For the text-containing cell, return its midpoint in [X, Y] coordinate format. 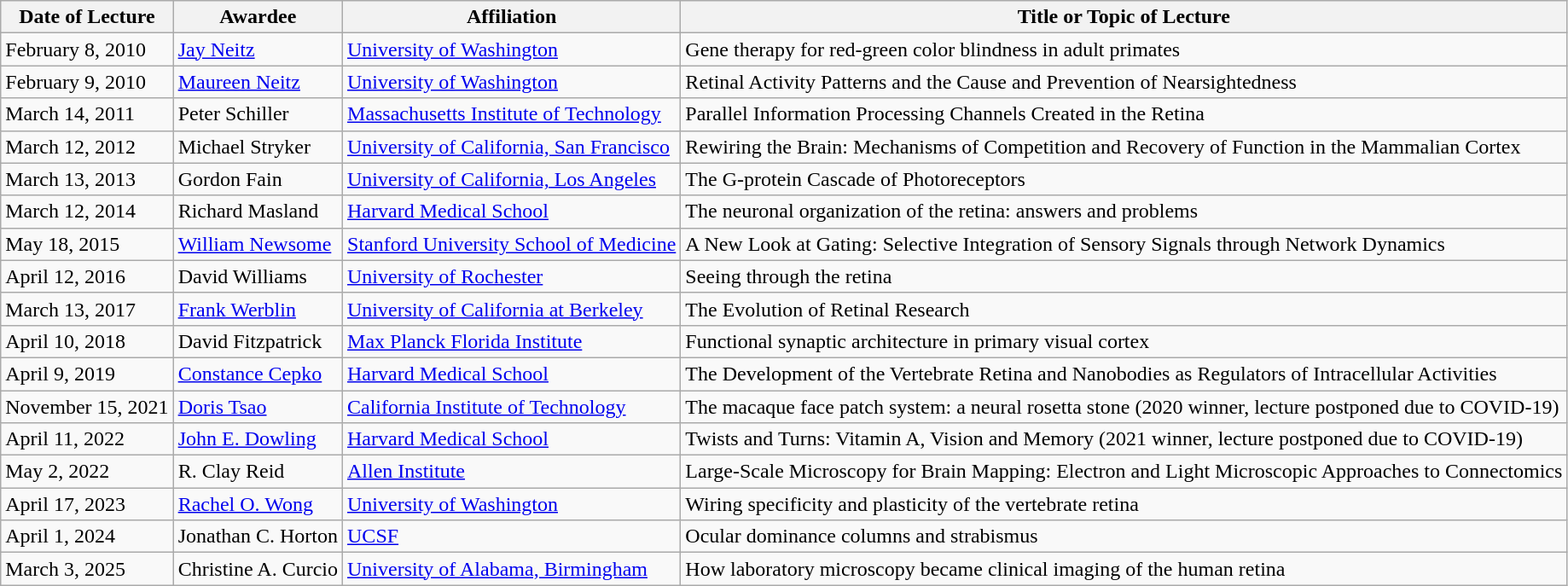
Rachel O. Wong [258, 504]
William Newsome [258, 244]
November 15, 2021 [87, 407]
March 12, 2012 [87, 147]
Twists and Turns: Vitamin A, Vision and Memory (2021 winner, lecture postponed due to COVID-19) [1124, 439]
May 18, 2015 [87, 244]
May 2, 2022 [87, 472]
University of Rochester [512, 276]
March 12, 2014 [87, 212]
Richard Masland [258, 212]
Massachusetts Institute of Technology [512, 114]
Jay Neitz [258, 49]
University of California, Los Angeles [512, 179]
April 10, 2018 [87, 341]
April 1, 2024 [87, 537]
Allen Institute [512, 472]
The Evolution of Retinal Research [1124, 309]
A New Look at Gating: Selective Integration of Sensory Signals through Network Dynamics [1124, 244]
John E. Dowling [258, 439]
How laboratory microscopy became clinical imaging of the human retina [1124, 569]
Awardee [258, 17]
David Fitzpatrick [258, 341]
March 14, 2011 [87, 114]
UCSF [512, 537]
February 8, 2010 [87, 49]
Christine A. Curcio [258, 569]
Gordon Fain [258, 179]
Max Planck Florida Institute [512, 341]
The macaque face patch system: a neural rosetta stone (2020 winner, lecture postponed due to COVID-19) [1124, 407]
Retinal Activity Patterns and the Cause and Prevention of Nearsightedness [1124, 82]
April 9, 2019 [87, 374]
Date of Lecture [87, 17]
Large-Scale Microscopy for Brain Mapping: Electron and Light Microscopic Approaches to Connectomics [1124, 472]
March 13, 2013 [87, 179]
Frank Werblin [258, 309]
Functional synaptic architecture in primary visual cortex [1124, 341]
Constance Cepko [258, 374]
March 3, 2025 [87, 569]
Seeing through the retina [1124, 276]
Maureen Neitz [258, 82]
Title or Topic of Lecture [1124, 17]
University of California, San Francisco [512, 147]
California Institute of Technology [512, 407]
Wiring specificity and plasticity of the vertebrate retina [1124, 504]
April 12, 2016 [87, 276]
Jonathan C. Horton [258, 537]
April 11, 2022 [87, 439]
David Williams [258, 276]
The Development of the Vertebrate Retina and Nanobodies as Regulators of Intracellular Activities [1124, 374]
The neuronal organization of the retina: answers and problems [1124, 212]
March 13, 2017 [87, 309]
February 9, 2010 [87, 82]
Stanford University School of Medicine [512, 244]
Peter Schiller [258, 114]
Rewiring the Brain: Mechanisms of Competition and Recovery of Function in the Mammalian Cortex [1124, 147]
The G-protein Cascade of Photoreceptors [1124, 179]
Ocular dominance columns and strabismus [1124, 537]
University of Alabama, Birmingham [512, 569]
Doris Tsao [258, 407]
R. Clay Reid [258, 472]
Affiliation [512, 17]
Michael Stryker [258, 147]
Gene therapy for red-green color blindness in adult primates [1124, 49]
April 17, 2023 [87, 504]
Parallel Information Processing Channels Created in the Retina [1124, 114]
University of California at Berkeley [512, 309]
